Find where the given text appears and provide that cell's center as (X, Y) coordinate. 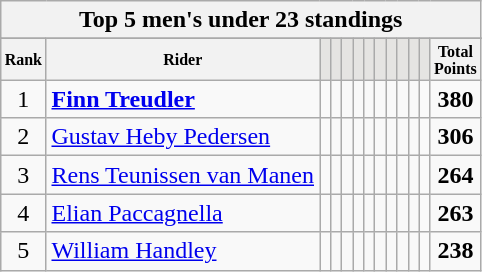
5 (24, 251)
2 (24, 137)
306 (456, 137)
1 (24, 99)
Finn Treudler (183, 99)
William Handley (183, 251)
Top 5 men's under 23 standings (241, 20)
3 (24, 175)
Gustav Heby Pedersen (183, 137)
Rank (24, 60)
238 (456, 251)
Rider (183, 60)
4 (24, 213)
264 (456, 175)
Rens Teunissen van Manen (183, 175)
263 (456, 213)
380 (456, 99)
Elian Paccagnella (183, 213)
TotalPoints (456, 60)
